Pinpoint the cell where the given text exists, returning its [x, y] midpoint coordinate. 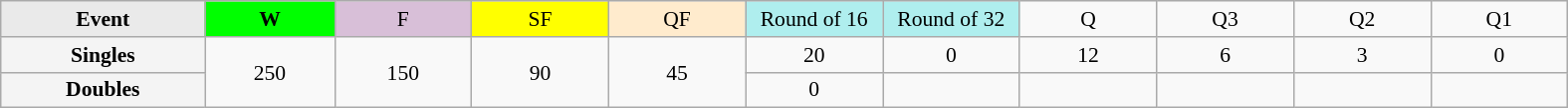
Singles [104, 55]
SF [541, 19]
150 [403, 72]
Doubles [104, 90]
Q [1088, 19]
Q2 [1362, 19]
Round of 16 [814, 19]
20 [814, 55]
250 [270, 72]
3 [1362, 55]
W [270, 19]
Q3 [1226, 19]
90 [541, 72]
6 [1226, 55]
Event [104, 19]
Q1 [1499, 19]
QF [677, 19]
12 [1088, 55]
45 [677, 72]
F [403, 19]
Round of 32 [951, 19]
